Identify which cell holds the provided text, then report its (x, y) central coordinate. 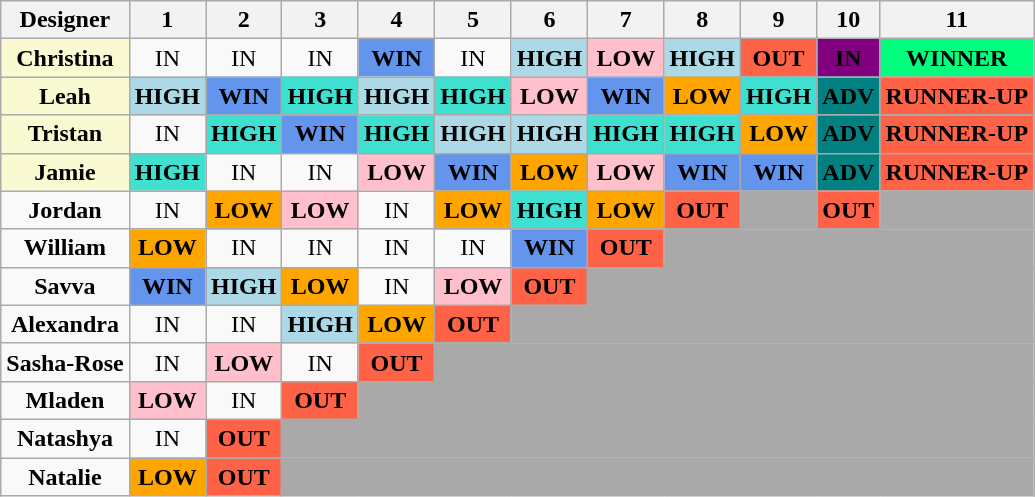
Jamie (65, 172)
Christina (65, 58)
Sasha-Rose (65, 362)
William (65, 248)
Jordan (65, 210)
7 (626, 20)
Tristan (65, 134)
Leah (65, 96)
9 (778, 20)
Designer (65, 20)
Natashya (65, 438)
8 (702, 20)
Alexandra (65, 324)
Mladen (65, 400)
3 (320, 20)
Savva (65, 286)
2 (244, 20)
5 (473, 20)
6 (549, 20)
Natalie (65, 477)
4 (396, 20)
WINNER (957, 58)
11 (957, 20)
10 (848, 20)
1 (167, 20)
